Extract the [X, Y] coordinate from the center of the cell holding the provided text.  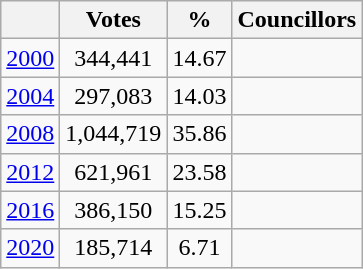
2008 [30, 134]
386,150 [114, 210]
185,714 [114, 248]
Councillors [297, 20]
15.25 [200, 210]
1,044,719 [114, 134]
2016 [30, 210]
2012 [30, 172]
% [200, 20]
297,083 [114, 96]
Votes [114, 20]
621,961 [114, 172]
35.86 [200, 134]
23.58 [200, 172]
2000 [30, 58]
6.71 [200, 248]
14.03 [200, 96]
2020 [30, 248]
344,441 [114, 58]
14.67 [200, 58]
2004 [30, 96]
